Search for the cell housing the specified text and yield its (x, y) center coordinate. 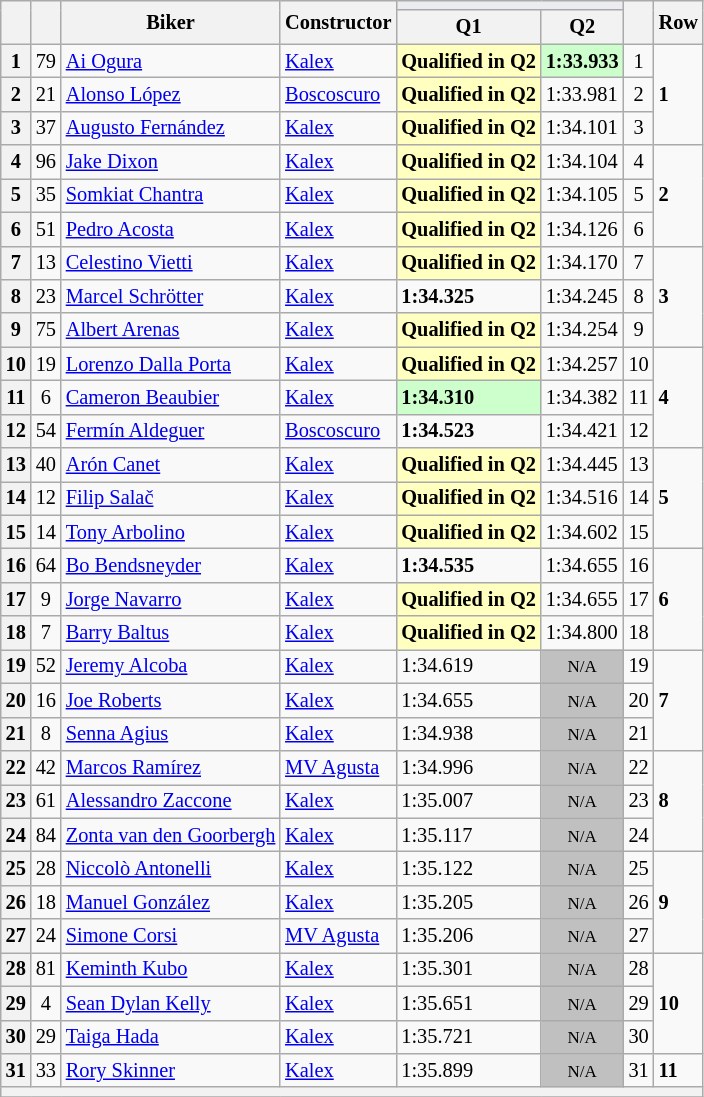
54 (46, 431)
Constructor (338, 22)
1:34.254 (582, 330)
1:34.996 (468, 767)
81 (46, 969)
Ai Ogura (170, 61)
1:35.301 (468, 969)
1:35.117 (468, 835)
Filip Salač (170, 498)
1:34.105 (582, 195)
84 (46, 835)
75 (46, 330)
1:34.170 (582, 263)
1:35.206 (468, 936)
1:34.421 (582, 431)
1:34.101 (582, 128)
1:34.310 (468, 397)
40 (46, 465)
1:35.899 (468, 1070)
1:34.382 (582, 397)
Lorenzo Dalla Porta (170, 364)
Arón Canet (170, 465)
1:34.126 (582, 229)
1:34.325 (468, 296)
1:35.651 (468, 1003)
51 (46, 229)
42 (46, 767)
Joe Roberts (170, 700)
61 (46, 801)
64 (46, 565)
37 (46, 128)
Q2 (582, 27)
Jeremy Alcoba (170, 666)
Q1 (468, 27)
1:35.122 (468, 868)
Sean Dylan Kelly (170, 1003)
Cameron Beaubier (170, 397)
96 (46, 162)
1:34.516 (582, 498)
1:34.938 (468, 734)
35 (46, 195)
33 (46, 1070)
1:34.619 (468, 666)
Marcos Ramírez (170, 767)
Fermín Aldeguer (170, 431)
Keminth Kubo (170, 969)
1:34.445 (582, 465)
1:35.007 (468, 801)
1:33.981 (582, 94)
Simone Corsi (170, 936)
1:34.104 (582, 162)
1:34.523 (468, 431)
Somkiat Chantra (170, 195)
Pedro Acosta (170, 229)
Biker (170, 22)
Tony Arbolino (170, 532)
Alonso López (170, 94)
1:34.257 (582, 364)
1:35.721 (468, 1037)
79 (46, 61)
Celestino Vietti (170, 263)
Bo Bendsneyder (170, 565)
Manuel González (170, 902)
Barry Baltus (170, 633)
1:34.800 (582, 633)
Zonta van den Goorbergh (170, 835)
1:35.205 (468, 902)
Niccolò Antonelli (170, 868)
Jorge Navarro (170, 599)
Row (678, 22)
Marcel Schrötter (170, 296)
1:34.602 (582, 532)
52 (46, 666)
Taiga Hada (170, 1037)
1:34.535 (468, 565)
Albert Arenas (170, 330)
Augusto Fernández (170, 128)
1:34.245 (582, 296)
1:33.933 (582, 61)
Alessandro Zaccone (170, 801)
Senna Agius (170, 734)
Jake Dixon (170, 162)
Rory Skinner (170, 1070)
